Identify which cell holds the provided text, then report its [X, Y] central coordinate. 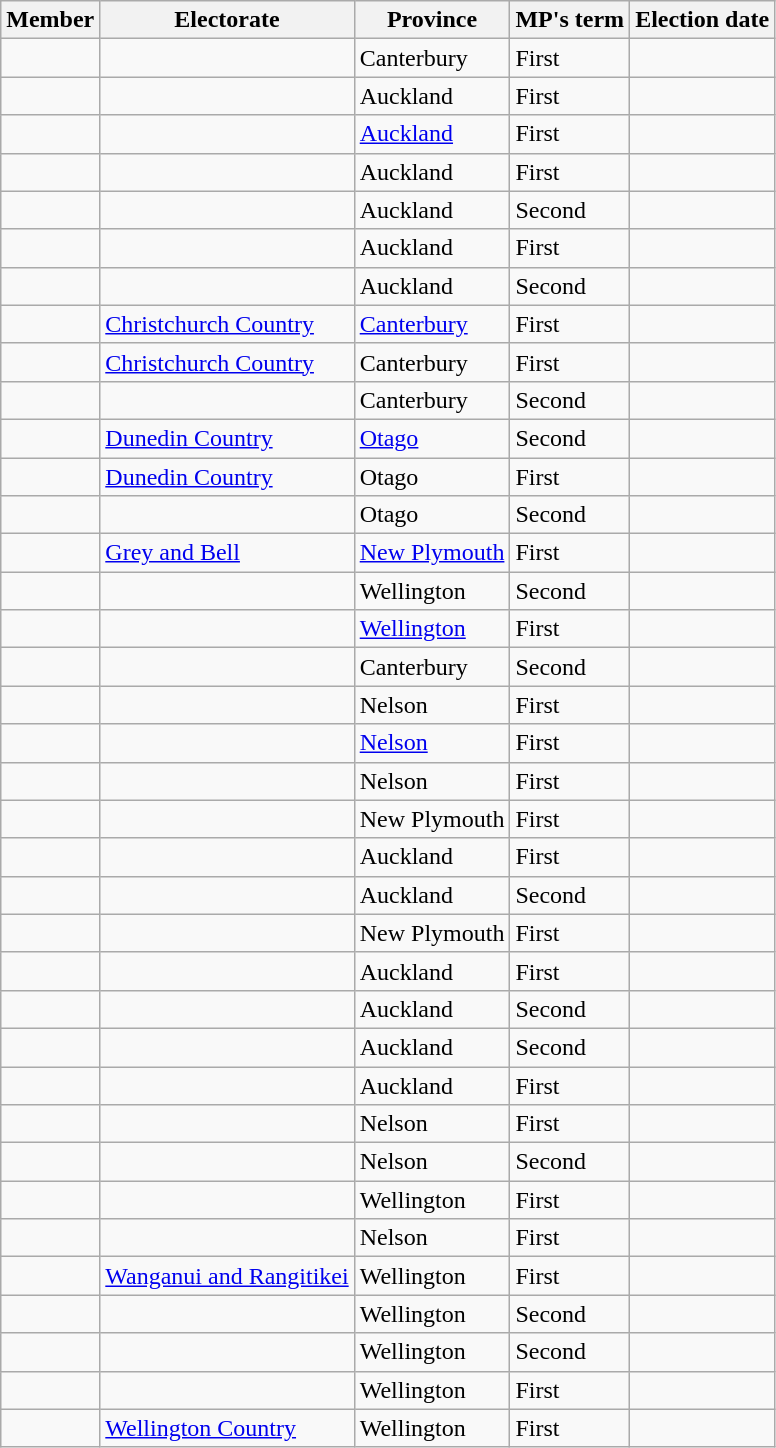
Province [432, 20]
Wellington Country [227, 1428]
Electorate [227, 20]
Election date [702, 20]
MP's term [570, 20]
Wanganui and Rangitikei [227, 1276]
Grey and Bell [227, 553]
Member [50, 20]
